Return the (x, y) coordinate for the center point of the cell that contains the specified text.  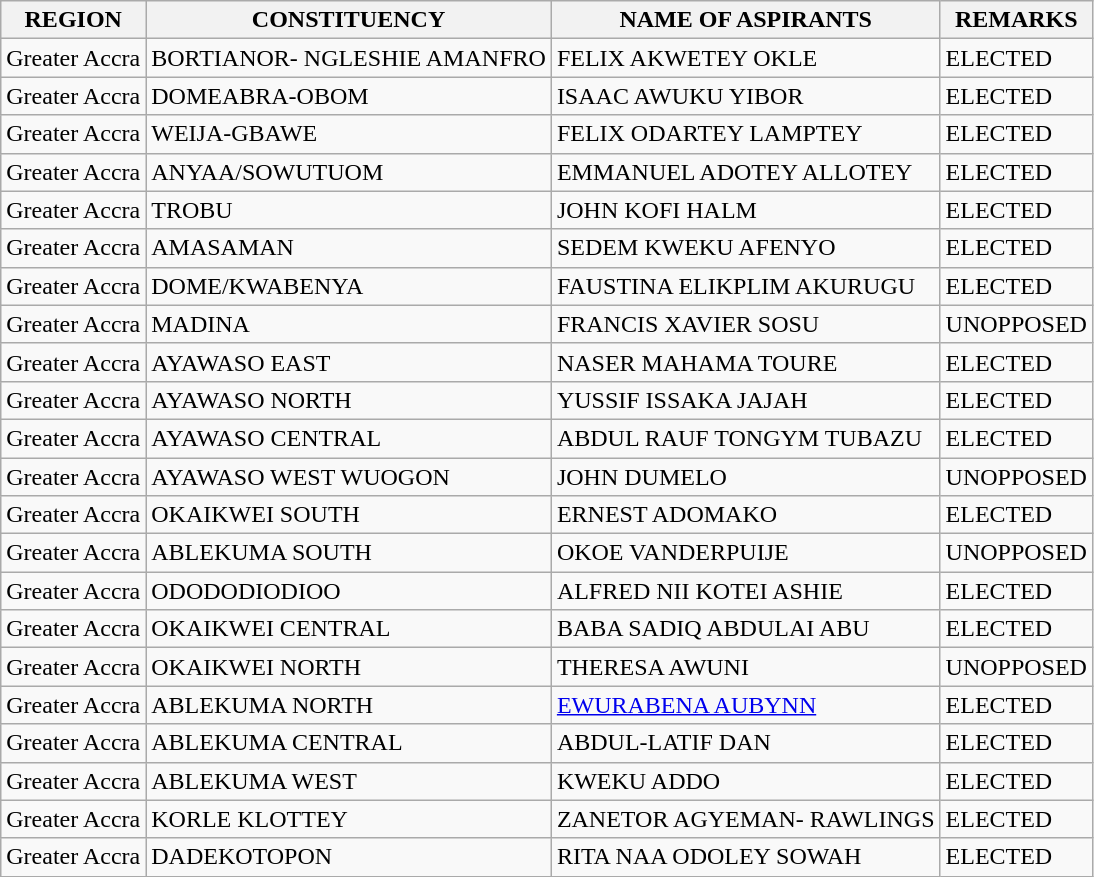
ABLEKUMA NORTH (349, 705)
KWEKU ADDO (746, 781)
FELIX AKWETEY OKLE (746, 58)
OKOE VANDERPUIJE (746, 553)
TROBU (349, 210)
FELIX ODARTEY LAMPTEY (746, 134)
AYAWASO WEST WUOGON (349, 477)
ABLEKUMA SOUTH (349, 553)
ABLEKUMA WEST (349, 781)
ABLEKUMA CENTRAL (349, 743)
ZANETOR AGYEMAN- RAWLINGS (746, 819)
DADEKOTOPON (349, 857)
DOMEABRA-OBOM (349, 96)
ANYAA/SOWUTUOM (349, 172)
YUSSIF ISSAKA JAJAH (746, 400)
NAME OF ASPIRANTS (746, 20)
AYAWASO EAST (349, 362)
ERNEST ADOMAKO (746, 515)
REGION (74, 20)
ABDUL RAUF TONGYM TUBAZU (746, 438)
JOHN KOFI HALM (746, 210)
ISAAC AWUKU YIBOR (746, 96)
AYAWASO NORTH (349, 400)
AMASAMAN (349, 248)
OKAIKWEI SOUTH (349, 515)
RITA NAA ODOLEY SOWAH (746, 857)
FAUSTINA ELIKPLIM AKURUGU (746, 286)
SEDEM KWEKU AFENYO (746, 248)
WEIJA-GBAWE (349, 134)
AYAWASO CENTRAL (349, 438)
THERESA AWUNI (746, 667)
KORLE KLOTTEY (349, 819)
REMARKS (1016, 20)
JOHN DUMELO (746, 477)
DOME/KWABENYA (349, 286)
OKAIKWEI NORTH (349, 667)
BABA SADIQ ABDULAI ABU (746, 629)
FRANCIS XAVIER SOSU (746, 324)
MADINA (349, 324)
EWURABENA AUBYNN (746, 705)
BORTIANOR- NGLESHIE AMANFRO (349, 58)
ODODODIODIOO (349, 591)
ABDUL-LATIF DAN (746, 743)
NASER MAHAMA TOURE (746, 362)
OKAIKWEI CENTRAL (349, 629)
ALFRED NII KOTEI ASHIE (746, 591)
EMMANUEL ADOTEY ALLOTEY (746, 172)
CONSTITUENCY (349, 20)
